Find where the given text appears and provide that cell's center as [X, Y] coordinate. 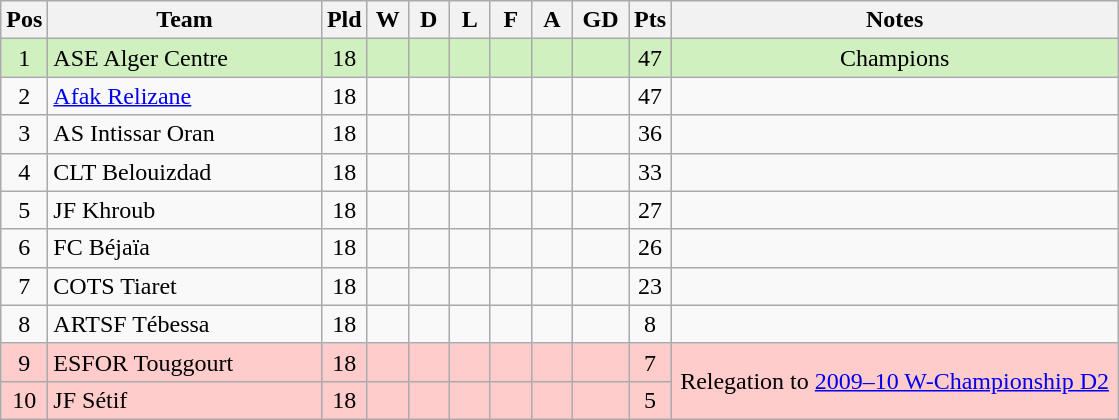
Afak Relizane [185, 96]
33 [650, 172]
CLT Belouizdad [185, 172]
10 [24, 400]
ARTSF Tébessa [185, 324]
JF Khroub [185, 210]
GD [600, 20]
9 [24, 362]
3 [24, 134]
Pts [650, 20]
F [510, 20]
4 [24, 172]
ASE Alger Centre [185, 58]
ESFOR Touggourt [185, 362]
23 [650, 286]
D [428, 20]
W [388, 20]
Team [185, 20]
Relegation to 2009–10 W-Championship D2 [895, 381]
Notes [895, 20]
6 [24, 248]
A [552, 20]
L [470, 20]
Pld [344, 20]
COTS Tiaret [185, 286]
2 [24, 96]
26 [650, 248]
36 [650, 134]
Champions [895, 58]
FC Béjaïa [185, 248]
27 [650, 210]
AS Intissar Oran [185, 134]
1 [24, 58]
Pos [24, 20]
JF Sétif [185, 400]
